From the cell containing the given text, extract its center point as (X, Y) coordinate. 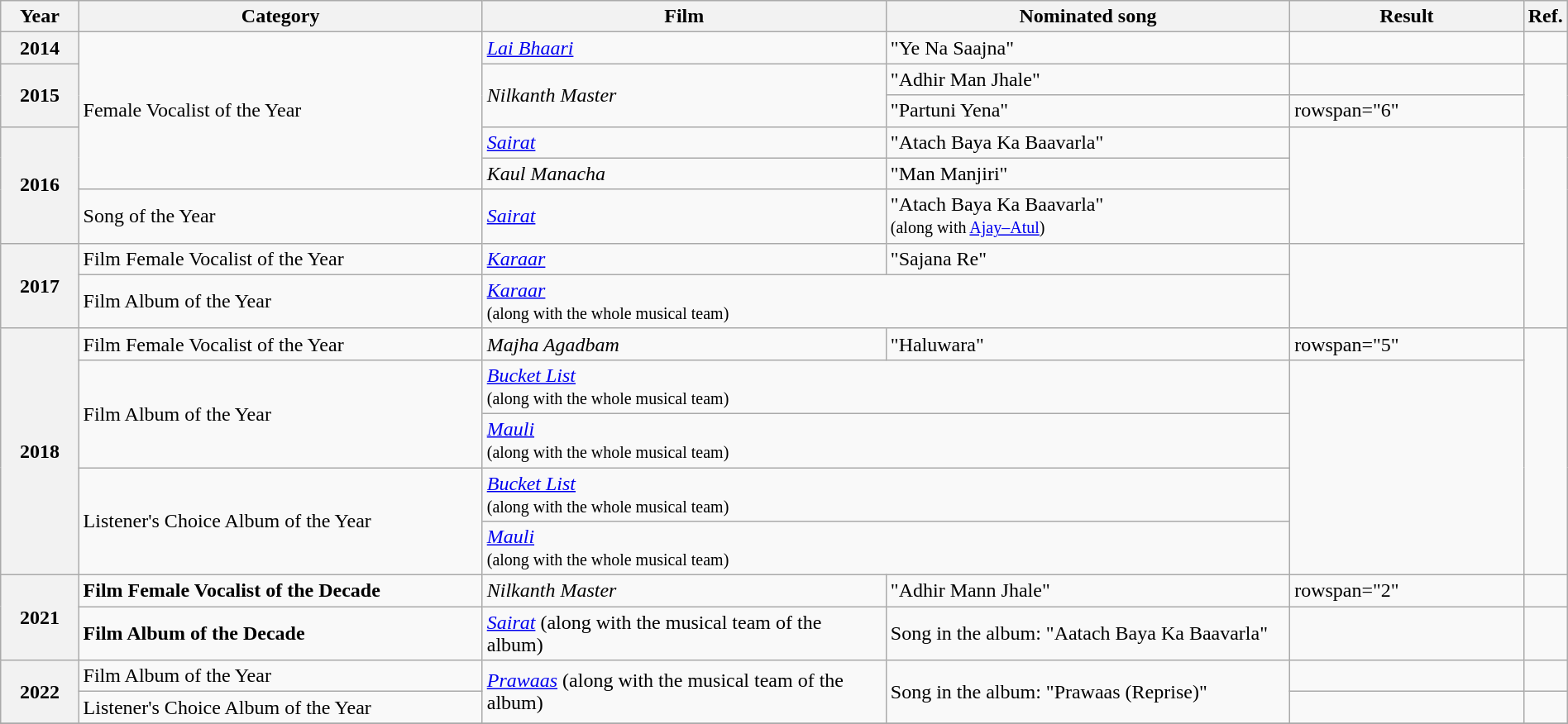
"Ye Na Saajna" (1088, 48)
rowspan="6" (1407, 111)
"Haluwara" (1088, 344)
2014 (40, 48)
Film Album of the Decade (280, 633)
"Sajana Re" (1088, 259)
Year (40, 17)
rowspan="5" (1407, 344)
Karaar (684, 259)
"Man Manjiri" (1088, 174)
"Adhir Man Jhale" (1088, 79)
Sairat (along with the musical team of the album) (684, 633)
"Partuni Yena" (1088, 111)
rowspan="2" (1407, 591)
Result (1407, 17)
Song in the album: "Prawaas (Reprise)" (1088, 692)
Ref. (1545, 17)
Song in the album: "Aatach Baya Ka Baavarla" (1088, 633)
2018 (40, 451)
Song of the Year (280, 217)
Lai Bhaari (684, 48)
Prawaas (along with the musical team of the album) (684, 692)
2022 (40, 692)
Film (684, 17)
2015 (40, 95)
Nominated song (1088, 17)
"Adhir Mann Jhale" (1088, 591)
2017 (40, 286)
2021 (40, 618)
Female Vocalist of the Year (280, 111)
Film Female Vocalist of the Decade (280, 591)
Category (280, 17)
Majha Agadbam (684, 344)
"Atach Baya Ka Baavarla" (along with Ajay–Atul) (1088, 217)
2016 (40, 185)
Karaar (along with the whole musical team) (886, 301)
Kaul Manacha (684, 174)
"Atach Baya Ka Baavarla" (1088, 142)
